Capture the cell that displays the provided text and extract its [x, y] central coordinate. 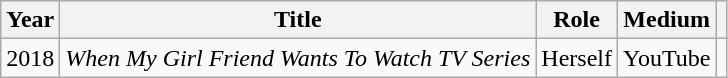
Herself [577, 58]
Title [298, 20]
When My Girl Friend Wants To Watch TV Series [298, 58]
Medium [666, 20]
YouTube [666, 58]
Role [577, 20]
Year [30, 20]
2018 [30, 58]
